Provide the (X, Y) coordinate of the cell's center where the given text is located.  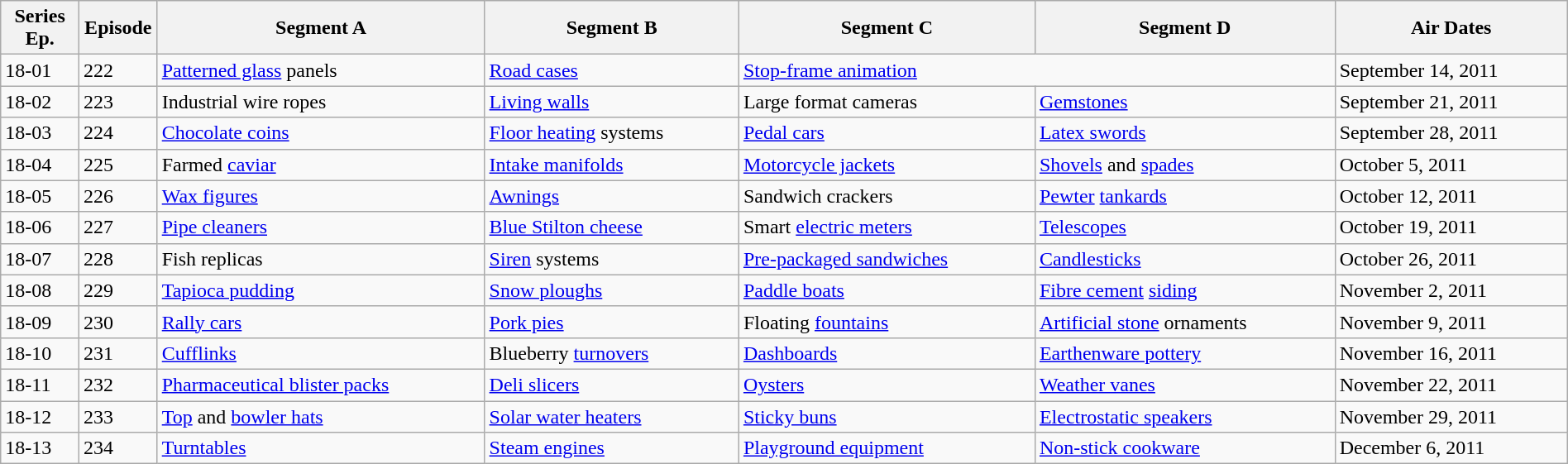
Candlesticks (1184, 259)
Series Ep. (40, 28)
Air Dates (1451, 28)
October 5, 2011 (1451, 165)
Top and bowler hats (321, 416)
18-01 (40, 70)
November 2, 2011 (1451, 290)
18-04 (40, 165)
November 29, 2011 (1451, 416)
Latex swords (1184, 133)
December 6, 2011 (1451, 448)
225 (117, 165)
Patterned glass panels (321, 70)
Tapioca pudding (321, 290)
Deli slicers (612, 385)
229 (117, 290)
Fish replicas (321, 259)
November 22, 2011 (1451, 385)
18-02 (40, 102)
18-07 (40, 259)
Gemstones (1184, 102)
Telescopes (1184, 227)
Electrostatic speakers (1184, 416)
18-13 (40, 448)
Blue Stilton cheese (612, 227)
226 (117, 196)
Fibre cement siding (1184, 290)
Solar water heaters (612, 416)
Road cases (612, 70)
Steam engines (612, 448)
227 (117, 227)
Stop-frame animation (1037, 70)
Smart electric meters (887, 227)
October 12, 2011 (1451, 196)
October 19, 2011 (1451, 227)
Rally cars (321, 322)
Sandwich crackers (887, 196)
18-06 (40, 227)
18-10 (40, 353)
Segment B (612, 28)
233 (117, 416)
Large format cameras (887, 102)
Segment A (321, 28)
Snow ploughs (612, 290)
Awnings (612, 196)
Blueberry turnovers (612, 353)
224 (117, 133)
October 26, 2011 (1451, 259)
Motorcycle jackets (887, 165)
18-05 (40, 196)
Oysters (887, 385)
Episode (117, 28)
September 14, 2011 (1451, 70)
Artificial stone ornaments (1184, 322)
18-11 (40, 385)
September 28, 2011 (1451, 133)
Industrial wire ropes (321, 102)
Wax figures (321, 196)
18-09 (40, 322)
223 (117, 102)
Non-stick cookware (1184, 448)
Segment D (1184, 28)
Cufflinks (321, 353)
Pewter tankards (1184, 196)
Shovels and spades (1184, 165)
Intake manifolds (612, 165)
Chocolate coins (321, 133)
November 9, 2011 (1451, 322)
18-08 (40, 290)
Pipe cleaners (321, 227)
Paddle boats (887, 290)
Living walls (612, 102)
Farmed caviar (321, 165)
228 (117, 259)
18-12 (40, 416)
Siren systems (612, 259)
Floor heating systems (612, 133)
234 (117, 448)
Turntables (321, 448)
Floating fountains (887, 322)
September 21, 2011 (1451, 102)
230 (117, 322)
Dashboards (887, 353)
222 (117, 70)
Pre-packaged sandwiches (887, 259)
18-03 (40, 133)
November 16, 2011 (1451, 353)
Segment C (887, 28)
Playground equipment (887, 448)
Sticky buns (887, 416)
231 (117, 353)
Earthenware pottery (1184, 353)
Weather vanes (1184, 385)
232 (117, 385)
Pharmaceutical blister packs (321, 385)
Pork pies (612, 322)
Pedal cars (887, 133)
